Return the (X, Y) coordinate for the center point of the cell that contains the specified text.  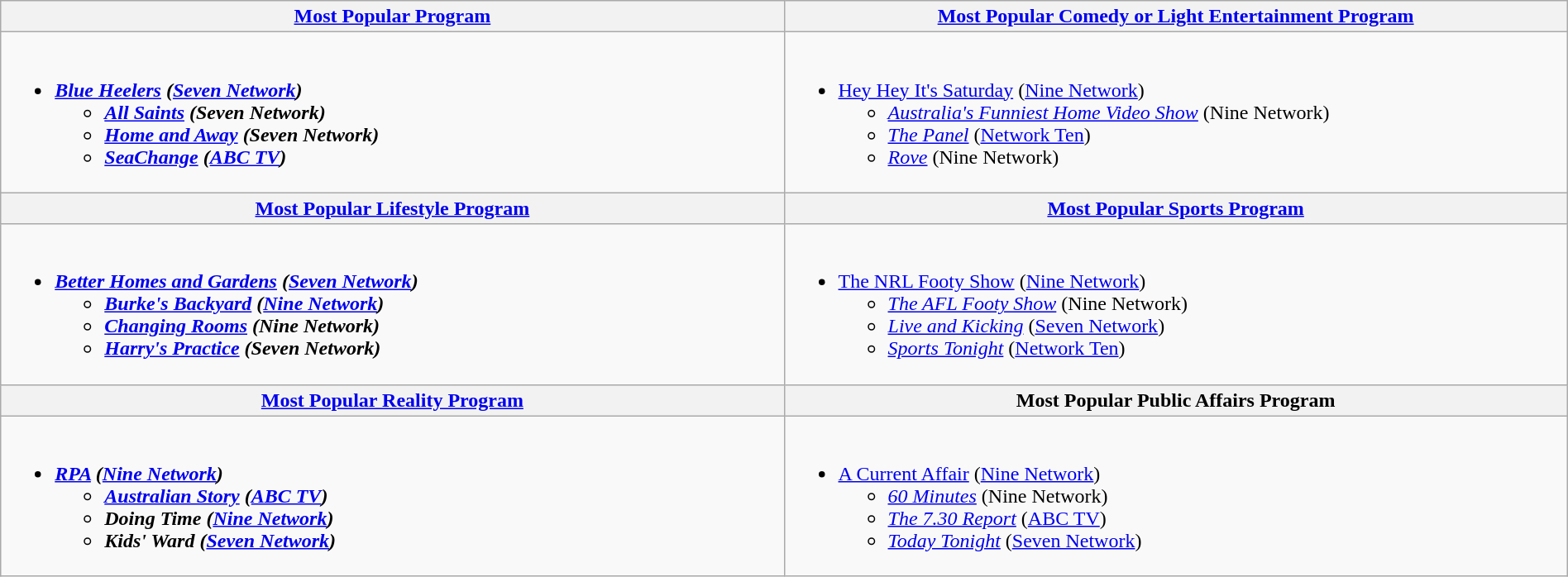
Most Popular Program (392, 17)
The NRL Footy Show (Nine Network)The AFL Footy Show (Nine Network)Live and Kicking (Seven Network)Sports Tonight (Network Ten) (1176, 304)
Blue Heelers (Seven Network)All Saints (Seven Network)Home and Away (Seven Network)SeaChange (ABC TV) (392, 112)
RPA (Nine Network)Australian Story (ABC TV)Doing Time (Nine Network)Kids' Ward (Seven Network) (392, 496)
Most Popular Lifestyle Program (392, 208)
Most Popular Public Affairs Program (1176, 400)
Most Popular Comedy or Light Entertainment Program (1176, 17)
Most Popular Reality Program (392, 400)
Better Homes and Gardens (Seven Network)Burke's Backyard (Nine Network)Changing Rooms (Nine Network)Harry's Practice (Seven Network) (392, 304)
Most Popular Sports Program (1176, 208)
Hey Hey It's Saturday (Nine Network)Australia's Funniest Home Video Show (Nine Network)The Panel (Network Ten)Rove (Nine Network) (1176, 112)
A Current Affair (Nine Network)60 Minutes (Nine Network)The 7.30 Report (ABC TV)Today Tonight (Seven Network) (1176, 496)
